Return [X, Y] of the center of cell containing provided text 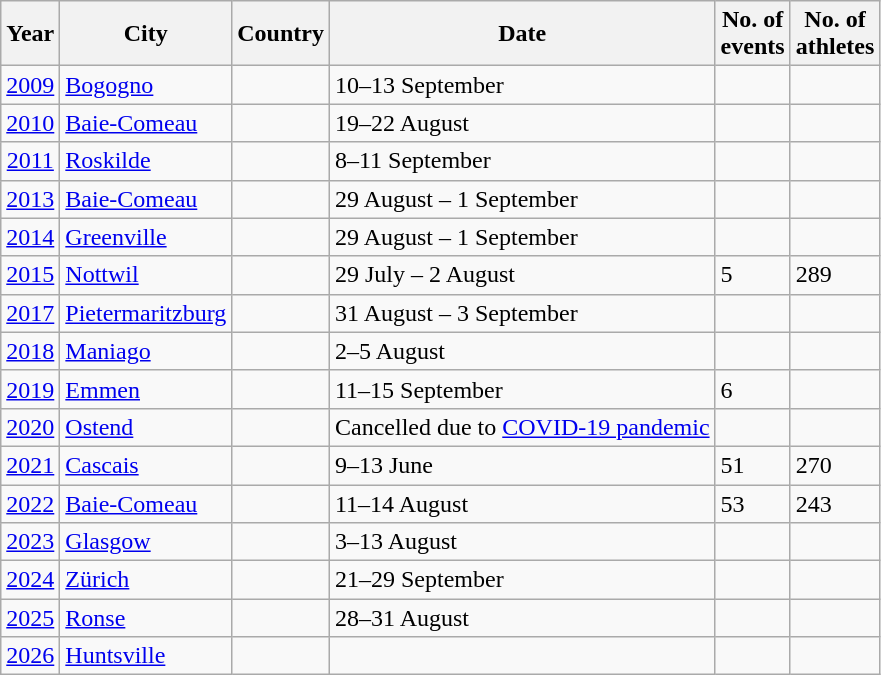
2023 [30, 542]
2009 [30, 85]
29 July – 2 August [522, 275]
No. of events [752, 34]
Ronse [146, 618]
2026 [30, 656]
53 [752, 503]
28–31 August [522, 618]
Glasgow [146, 542]
Date [522, 34]
2018 [30, 351]
3–13 August [522, 542]
Ostend [146, 427]
Greenville [146, 237]
Zürich [146, 580]
2025 [30, 618]
10–13 September [522, 85]
2010 [30, 123]
2022 [30, 503]
243 [835, 503]
289 [835, 275]
51 [752, 465]
2013 [30, 199]
Cancelled due to COVID-19 pandemic [522, 427]
No. ofathletes [835, 34]
Country [281, 34]
Maniago [146, 351]
Huntsville [146, 656]
5 [752, 275]
11–15 September [522, 389]
270 [835, 465]
Roskilde [146, 161]
11–14 August [522, 503]
2020 [30, 427]
2019 [30, 389]
9–13 June [522, 465]
6 [752, 389]
2–5 August [522, 351]
Emmen [146, 389]
2024 [30, 580]
Year [30, 34]
Cascais [146, 465]
19–22 August [522, 123]
21–29 September [522, 580]
8–11 September [522, 161]
2021 [30, 465]
Pietermaritzburg [146, 313]
2015 [30, 275]
Nottwil [146, 275]
City [146, 34]
2014 [30, 237]
2011 [30, 161]
Bogogno [146, 85]
31 August – 3 September [522, 313]
2017 [30, 313]
